From the cell containing the given text, extract its center point as (X, Y) coordinate. 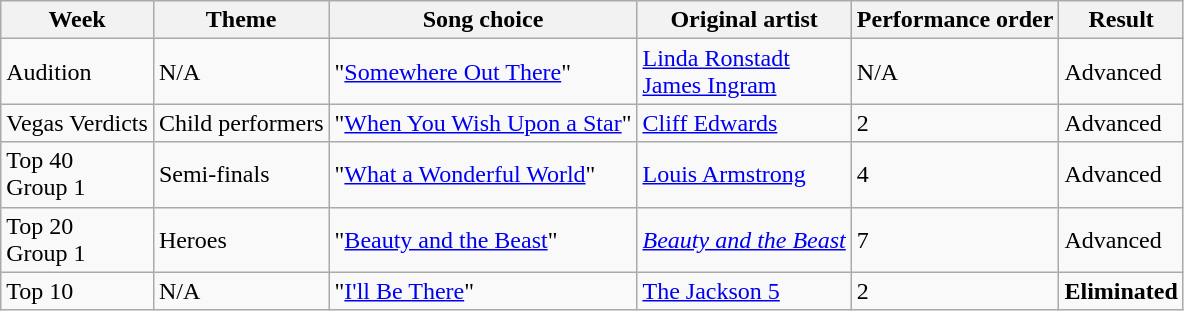
"I'll Be There" (483, 291)
Louis Armstrong (744, 174)
Week (78, 20)
7 (955, 240)
Linda RonstadtJames Ingram (744, 72)
4 (955, 174)
Cliff Edwards (744, 123)
Theme (241, 20)
Top 40Group 1 (78, 174)
Top 20Group 1 (78, 240)
Heroes (241, 240)
Beauty and the Beast (744, 240)
The Jackson 5 (744, 291)
Original artist (744, 20)
"What a Wonderful World" (483, 174)
Vegas Verdicts (78, 123)
Audition (78, 72)
Top 10 (78, 291)
"Beauty and the Beast" (483, 240)
Eliminated (1121, 291)
"Somewhere Out There" (483, 72)
Performance order (955, 20)
Result (1121, 20)
"When You Wish Upon a Star" (483, 123)
Semi-finals (241, 174)
Song choice (483, 20)
Child performers (241, 123)
